Extract the [X, Y] coordinate from the center of the cell holding the provided text.  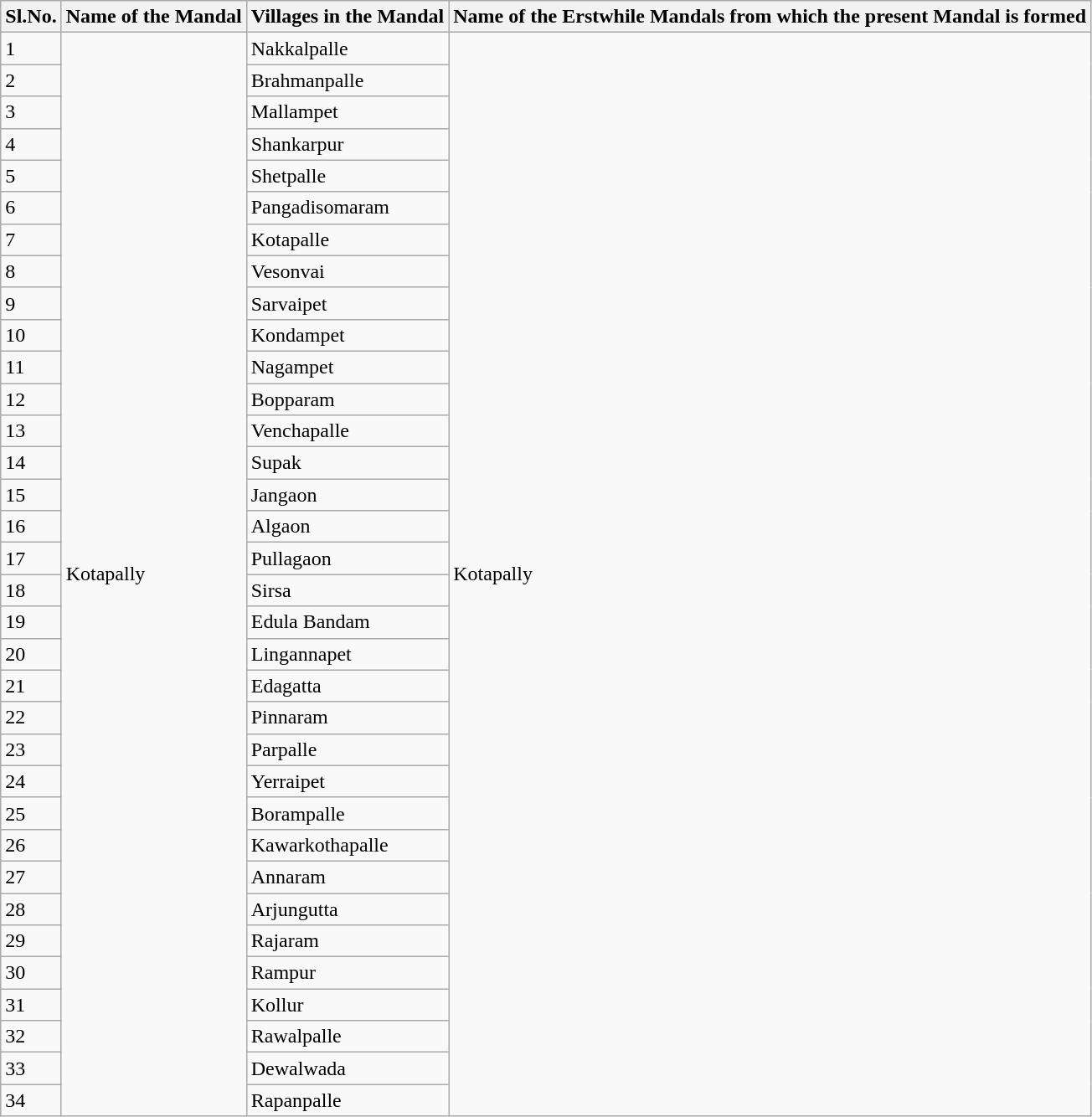
Edula Bandam [348, 622]
34 [31, 1100]
Shankarpur [348, 144]
Nakkalpalle [348, 49]
Kollur [348, 1005]
20 [31, 654]
Rajaram [348, 941]
Shetpalle [348, 176]
Villages in the Mandal [348, 17]
23 [31, 749]
Venchapalle [348, 431]
Borampalle [348, 813]
33 [31, 1068]
Sarvaipet [348, 303]
Yerraipet [348, 781]
13 [31, 431]
25 [31, 813]
Parpalle [348, 749]
2 [31, 80]
29 [31, 941]
Edagatta [348, 686]
1 [31, 49]
31 [31, 1005]
12 [31, 399]
Name of the Erstwhile Mandals from which the present Mandal is formed [770, 17]
Rawalpalle [348, 1037]
Kondampet [348, 335]
18 [31, 590]
Algaon [348, 527]
Rapanpalle [348, 1100]
22 [31, 718]
Lingannapet [348, 654]
Supak [348, 463]
6 [31, 208]
Kawarkothapalle [348, 845]
3 [31, 112]
7 [31, 239]
Dewalwada [348, 1068]
28 [31, 909]
8 [31, 271]
Mallampet [348, 112]
Sirsa [348, 590]
5 [31, 176]
17 [31, 558]
19 [31, 622]
30 [31, 973]
Pinnaram [348, 718]
Nagampet [348, 367]
Brahmanpalle [348, 80]
15 [31, 495]
Vesonvai [348, 271]
Kotapalle [348, 239]
Rampur [348, 973]
21 [31, 686]
4 [31, 144]
Annaram [348, 877]
16 [31, 527]
9 [31, 303]
Jangaon [348, 495]
Pangadisomaram [348, 208]
27 [31, 877]
Sl.No. [31, 17]
10 [31, 335]
Bopparam [348, 399]
14 [31, 463]
24 [31, 781]
11 [31, 367]
Name of the Mandal [154, 17]
Arjungutta [348, 909]
26 [31, 845]
Pullagaon [348, 558]
32 [31, 1037]
